From the cell containing the given text, extract its center point as [X, Y] coordinate. 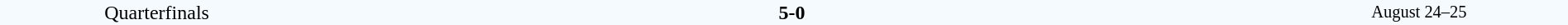
Quarterfinals [157, 12]
5-0 [791, 12]
August 24–25 [1419, 12]
